For the text-containing cell, return its midpoint in (x, y) coordinate format. 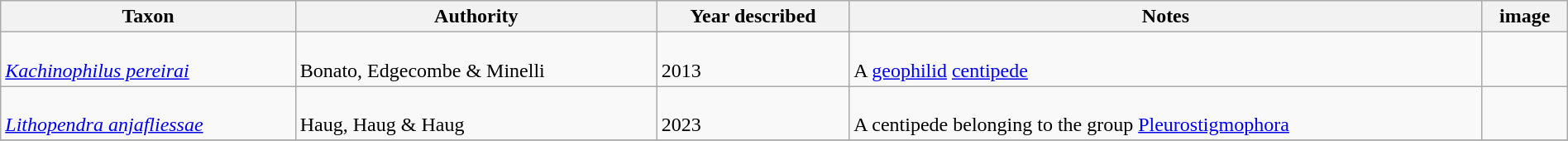
image (1525, 17)
Haug, Haug & Haug (476, 113)
A geophilid centipede (1166, 60)
Kachinophilus pereirai (148, 60)
Bonato, Edgecombe & Minelli (476, 60)
Authority (476, 17)
Notes (1166, 17)
Year described (753, 17)
Taxon (148, 17)
2023 (753, 113)
2013 (753, 60)
Lithopendra anjafliessae (148, 113)
A centipede belonging to the group Pleurostigmophora (1166, 113)
